Provide the [X, Y] coordinate of the cell's center where the given text is located.  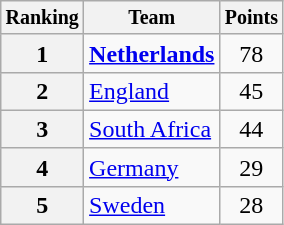
Sweden [152, 205]
1 [42, 53]
England [152, 91]
Netherlands [152, 53]
Points [252, 18]
Germany [152, 167]
2 [42, 91]
4 [42, 167]
45 [252, 91]
78 [252, 53]
5 [42, 205]
29 [252, 167]
28 [252, 205]
44 [252, 129]
Ranking [42, 18]
Team [152, 18]
South Africa [152, 129]
3 [42, 129]
